Return [x, y] of the center of cell containing provided text 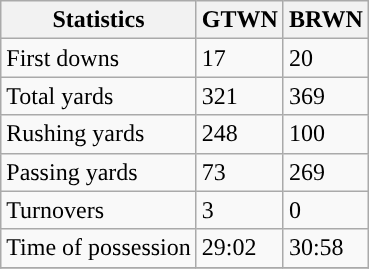
GTWN [240, 20]
248 [240, 134]
First downs [99, 58]
30:58 [326, 248]
17 [240, 58]
29:02 [240, 248]
Time of possession [99, 248]
Total yards [99, 96]
369 [326, 96]
3 [240, 210]
Rushing yards [99, 134]
0 [326, 210]
269 [326, 172]
Turnovers [99, 210]
20 [326, 58]
Passing yards [99, 172]
321 [240, 96]
BRWN [326, 20]
Statistics [99, 20]
100 [326, 134]
73 [240, 172]
